Detect which cell encompasses the target text, then output its (X, Y) center coordinate. 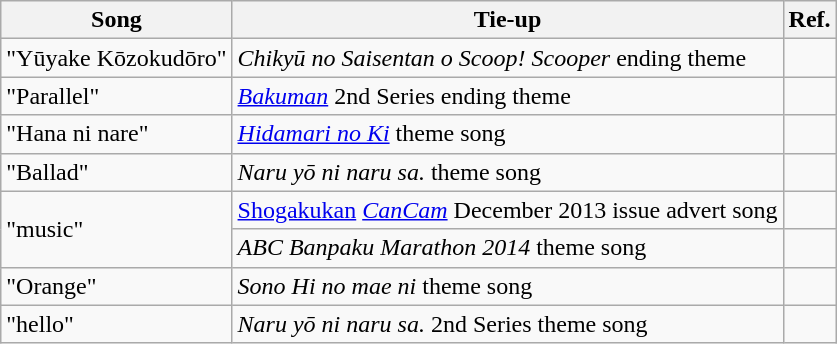
Chikyū no Saisentan o Scoop! Scooper ending theme (508, 58)
Hidamari no Ki theme song (508, 134)
"Ballad" (116, 172)
Naru yō ni naru sa. 2nd Series theme song (508, 324)
Sono Hi no mae ni theme song (508, 286)
"hello" (116, 324)
Tie-up (508, 20)
"Orange" (116, 286)
Shogakukan CanCam December 2013 issue advert song (508, 210)
Ref. (810, 20)
Song (116, 20)
Bakuman 2nd Series ending theme (508, 96)
"music" (116, 229)
"Parallel" (116, 96)
ABC Banpaku Marathon 2014 theme song (508, 248)
"Yūyake Kōzokudōro" (116, 58)
Naru yō ni naru sa. theme song (508, 172)
"Hana ni nare" (116, 134)
